Output the (x, y) coordinate of the center of the cell containing the given text.  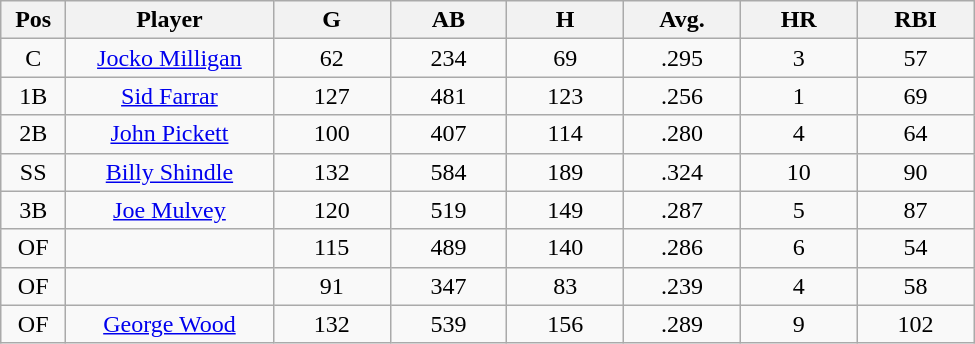
1B (34, 96)
100 (332, 134)
83 (566, 286)
Joe Mulvey (170, 210)
102 (916, 324)
481 (448, 96)
62 (332, 58)
347 (448, 286)
3 (798, 58)
.256 (682, 96)
Avg. (682, 20)
64 (916, 134)
.324 (682, 172)
.287 (682, 210)
10 (798, 172)
127 (332, 96)
584 (448, 172)
189 (566, 172)
George Wood (170, 324)
115 (332, 248)
H (566, 20)
Billy Shindle (170, 172)
407 (448, 134)
AB (448, 20)
C (34, 58)
.289 (682, 324)
58 (916, 286)
90 (916, 172)
SS (34, 172)
HR (798, 20)
.286 (682, 248)
156 (566, 324)
489 (448, 248)
Pos (34, 20)
John Pickett (170, 134)
91 (332, 286)
.295 (682, 58)
140 (566, 248)
9 (798, 324)
114 (566, 134)
Player (170, 20)
234 (448, 58)
G (332, 20)
519 (448, 210)
2B (34, 134)
.239 (682, 286)
57 (916, 58)
120 (332, 210)
87 (916, 210)
123 (566, 96)
.280 (682, 134)
54 (916, 248)
Jocko Milligan (170, 58)
6 (798, 248)
5 (798, 210)
Sid Farrar (170, 96)
149 (566, 210)
539 (448, 324)
1 (798, 96)
RBI (916, 20)
3B (34, 210)
